Provide the (X, Y) coordinate of the cell's center where the given text is located.  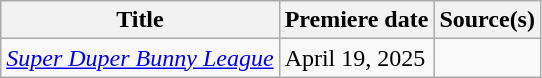
April 19, 2025 (356, 58)
Premiere date (356, 20)
Source(s) (488, 20)
Title (140, 20)
Super Duper Bunny League (140, 58)
